Extract the [x, y] coordinate from the center of the cell holding the provided text.  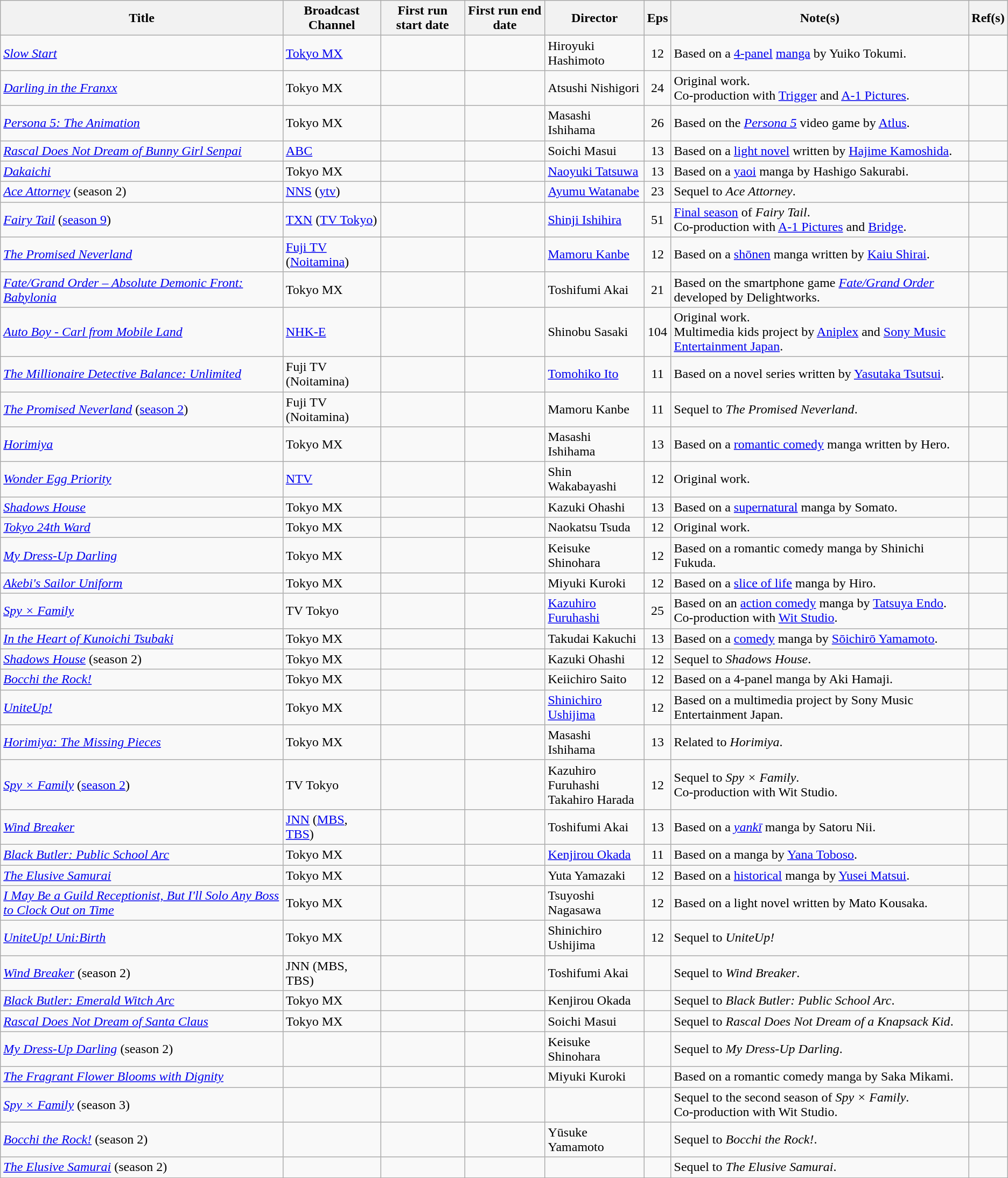
Ace Attorney (season 2) [142, 192]
Naokatsu Tsuda [594, 528]
In the Heart of Kunoichi Tsubaki [142, 639]
Shinji Ishihira [594, 220]
Based on a romantic comedy manga written by Hero. [820, 445]
Based on a multimedia project by Sony Music Entertainment Japan. [820, 707]
Based on a manga by Yana Toboso. [820, 854]
Original work.Co-production with Trigger and A-1 Pictures. [820, 88]
Fate/Grand Order – Absolute Demonic Front: Babylonia [142, 290]
Naoyuki Tatsuwa [594, 171]
The Millionaire Detective Balance: Unlimited [142, 374]
Sequel to The Promised Neverland. [820, 409]
Bocchi the Rock! (season 2) [142, 1139]
104 [657, 332]
26 [657, 123]
Tsuyoshi Nagasawa [594, 903]
Hiroyuki Hashimoto [594, 53]
Rascal Does Not Dream of Bunny Girl Senpai [142, 151]
UniteUp! [142, 707]
51 [657, 220]
Black Butler: Emerald Witch Arc [142, 1001]
Sequel to Bocchi the Rock!. [820, 1139]
Spy × Family (season 2) [142, 784]
Based on a supernatural manga by Somato. [820, 507]
Based on a historical manga by Yusei Matsui. [820, 875]
Eps [657, 18]
Darling in the Franxx [142, 88]
Black Butler: Public School Arc [142, 854]
Slow Start [142, 53]
Based on a romantic comedy manga by Shinichi Fukuda. [820, 556]
Sequel to UniteUp! [820, 938]
Based on a romantic comedy manga by Saka Mikami. [820, 1077]
Horimiya [142, 445]
Wonder Egg Priority [142, 479]
First run end date [505, 18]
Based on a comedy manga by Sōichirō Yamamoto. [820, 639]
Yuta Yamazaki [594, 875]
Fairy Tail (season 9) [142, 220]
Sequel to Shadows House. [820, 659]
Spy × Family [142, 611]
Based on the Persona 5 video game by Atlus. [820, 123]
Wind Breaker [142, 827]
Based on a yankī manga by Satoru Nii. [820, 827]
Broadcast Channel [332, 18]
Based on a novel series written by Yasutaka Tsutsui. [820, 374]
Bocchi the Rock! [142, 679]
ABC [332, 151]
24 [657, 88]
Final season of Fairy Tail.Co-production with A-1 Pictures and Bridge. [820, 220]
Sequel to Spy × Family.Co-production with Wit Studio. [820, 784]
The Elusive Samurai (season 2) [142, 1167]
UniteUp! Uni:Birth [142, 938]
Based on a light novel written by Hajime Kamoshida. [820, 151]
My Dress-Up Darling (season 2) [142, 1049]
Based on a shōnen manga written by Kaiu Shirai. [820, 254]
Rascal Does Not Dream of Santa Claus [142, 1021]
Wind Breaker (season 2) [142, 973]
Horimiya: The Missing Pieces [142, 742]
Ref(s) [988, 18]
Ayumu Watanabe [594, 192]
The Promised Neverland [142, 254]
My Dress-Up Darling [142, 556]
Kazuhiro FuruhashiTakahiro Harada [594, 784]
Sequel to The Elusive Samurai. [820, 1167]
Sequel to Black Butler: Public School Arc. [820, 1001]
Shadows House (season 2) [142, 659]
Keiichiro Saito [594, 679]
The Elusive Samurai [142, 875]
Atsushi Nishigori [594, 88]
Based on the smartphone game Fate/Grand Order developed by Delightworks. [820, 290]
Sequel to Ace Attorney. [820, 192]
Spy × Family (season 3) [142, 1105]
Sequel to Wind Breaker. [820, 973]
Tomohiko Ito [594, 374]
The Fragrant Flower Blooms with Dignity [142, 1077]
Based on a slice of life manga by Hiro. [820, 583]
Dakaichi [142, 171]
21 [657, 290]
Note(s) [820, 18]
Shadows House [142, 507]
Sequel to the second season of Spy × Family.Co-production with Wit Studio. [820, 1105]
23 [657, 192]
Persona 5: The Animation [142, 123]
Shinobu Sasaki [594, 332]
NHK-E [332, 332]
Akebi's Sailor Uniform [142, 583]
The Promised Neverland (season 2) [142, 409]
Takudai Kakuchi [594, 639]
First run start date [423, 18]
Related to Horimiya. [820, 742]
Director [594, 18]
Shin Wakabayashi [594, 479]
Based on a yaoi manga by Hashigo Sakurabi. [820, 171]
Sequel to My Dress-Up Darling. [820, 1049]
TXN (TV Tokyo) [332, 220]
Sequel to Rascal Does Not Dream of a Knapsack Kid. [820, 1021]
Tokyo 24th Ward [142, 528]
Based on a 4-panel manga by Aki Hamaji. [820, 679]
Title [142, 18]
Yūsuke Yamamoto [594, 1139]
Based on an action comedy manga by Tatsuya Endo.Co-production with Wit Studio. [820, 611]
Kazuhiro Furuhashi [594, 611]
NNS (ytv) [332, 192]
Based on a light novel written by Mato Kousaka. [820, 903]
I May Be a Guild Receptionist, But I'll Solo Any Boss to Clock Out on Time [142, 903]
NTV [332, 479]
Based on a 4-panel manga by Yuiko Tokumi. [820, 53]
Auto Boy - Carl from Mobile Land [142, 332]
Original work.Multimedia kids project by Aniplex and Sony Music Entertainment Japan. [820, 332]
25 [657, 611]
